For the text-containing cell, return its midpoint in [X, Y] coordinate format. 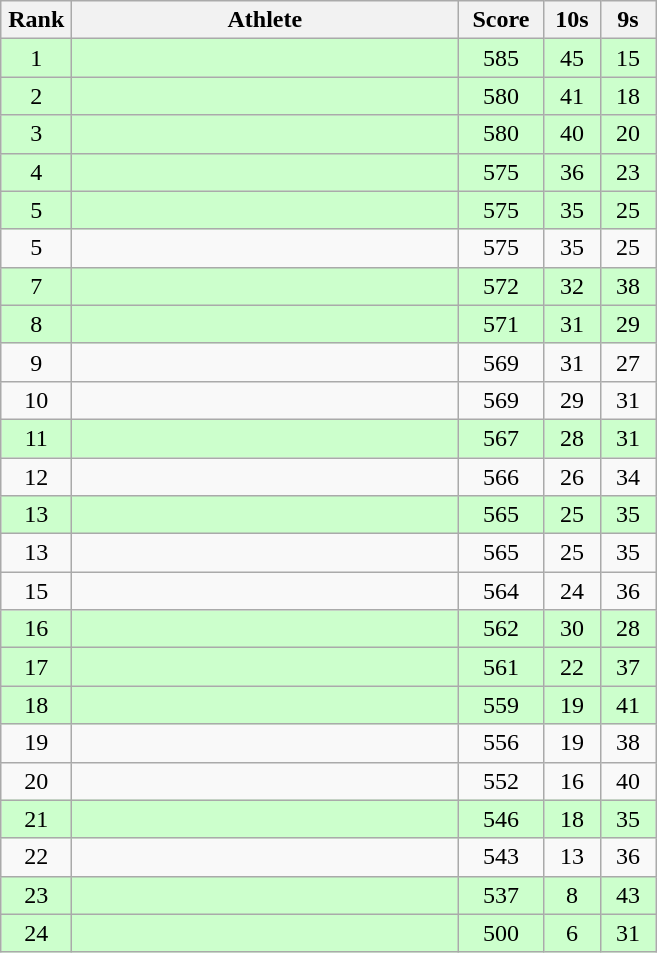
Score [501, 20]
564 [501, 591]
11 [36, 438]
Athlete [265, 20]
21 [36, 819]
6 [572, 933]
559 [501, 705]
26 [572, 477]
9s [628, 20]
571 [501, 324]
30 [572, 629]
552 [501, 781]
34 [628, 477]
10 [36, 400]
1 [36, 58]
546 [501, 819]
556 [501, 743]
2 [36, 96]
12 [36, 477]
3 [36, 134]
561 [501, 667]
562 [501, 629]
567 [501, 438]
537 [501, 895]
4 [36, 172]
500 [501, 933]
585 [501, 58]
43 [628, 895]
7 [36, 286]
543 [501, 857]
45 [572, 58]
572 [501, 286]
32 [572, 286]
Rank [36, 20]
10s [572, 20]
27 [628, 362]
9 [36, 362]
17 [36, 667]
566 [501, 477]
37 [628, 667]
